Find where the given text appears and provide that cell's center as (X, Y) coordinate. 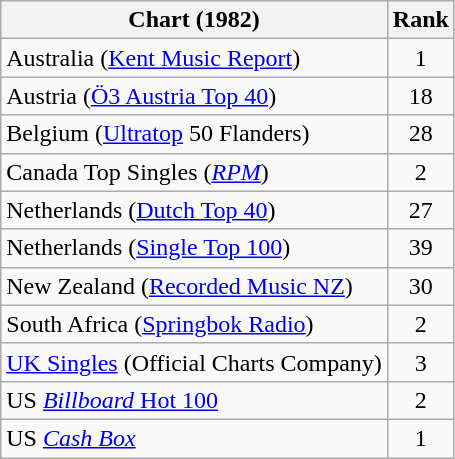
South Africa (Springbok Radio) (194, 324)
US Billboard Hot 100 (194, 400)
Netherlands (Single Top 100) (194, 248)
Australia (Kent Music Report) (194, 58)
18 (420, 96)
28 (420, 134)
New Zealand (Recorded Music NZ) (194, 286)
3 (420, 362)
Austria (Ö3 Austria Top 40) (194, 96)
30 (420, 286)
Belgium (Ultratop 50 Flanders) (194, 134)
UK Singles (Official Charts Company) (194, 362)
Rank (420, 20)
Canada Top Singles (RPM) (194, 172)
US Cash Box (194, 438)
Netherlands (Dutch Top 40) (194, 210)
27 (420, 210)
39 (420, 248)
Chart (1982) (194, 20)
